Find where the given text appears and provide that cell's center as [x, y] coordinate. 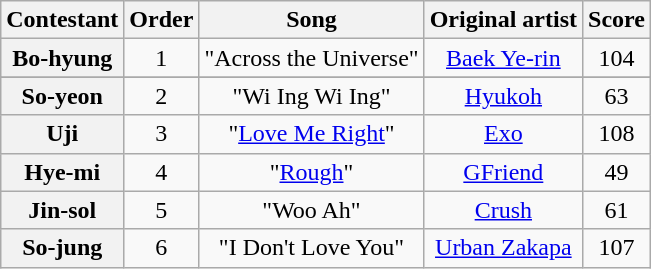
5 [162, 210]
Crush [503, 210]
"Woo Ah" [312, 210]
"Rough" [312, 172]
Song [312, 20]
Order [162, 20]
1 [162, 58]
"Across the Universe" [312, 58]
108 [617, 134]
Jin-sol [62, 210]
2 [162, 96]
Hye-mi [62, 172]
GFriend [503, 172]
Baek Ye-rin [503, 58]
Hyukoh [503, 96]
Bo-hyung [62, 58]
Score [617, 20]
Urban Zakapa [503, 248]
"Love Me Right" [312, 134]
61 [617, 210]
Original artist [503, 20]
Contestant [62, 20]
"I Don't Love You" [312, 248]
Exo [503, 134]
104 [617, 58]
3 [162, 134]
Uji [62, 134]
49 [617, 172]
"Wi Ing Wi Ing" [312, 96]
So-yeon [62, 96]
4 [162, 172]
So-jung [62, 248]
6 [162, 248]
107 [617, 248]
63 [617, 96]
